Identify which cell holds the provided text, then report its (X, Y) central coordinate. 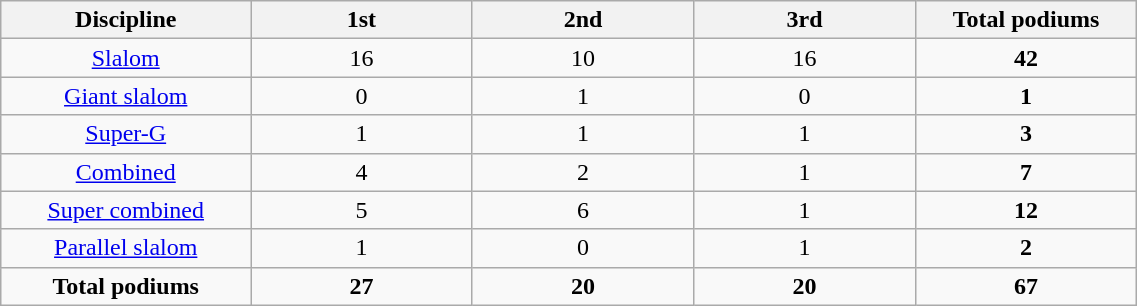
3 (1026, 134)
Parallel slalom (126, 248)
Super combined (126, 210)
Combined (126, 172)
5 (362, 210)
3rd (805, 20)
2nd (583, 20)
67 (1026, 286)
12 (1026, 210)
6 (583, 210)
4 (362, 172)
1st (362, 20)
27 (362, 286)
7 (1026, 172)
Discipline (126, 20)
10 (583, 58)
Super-G (126, 134)
Slalom (126, 58)
Giant slalom (126, 96)
42 (1026, 58)
